Return the (x, y) coordinate for the center point of the cell that contains the specified text.  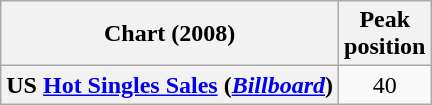
Peakposition (385, 34)
Chart (2008) (170, 34)
40 (385, 85)
US Hot Singles Sales (Billboard) (170, 85)
